Pinpoint the cell where the given text exists, returning its (X, Y) midpoint coordinate. 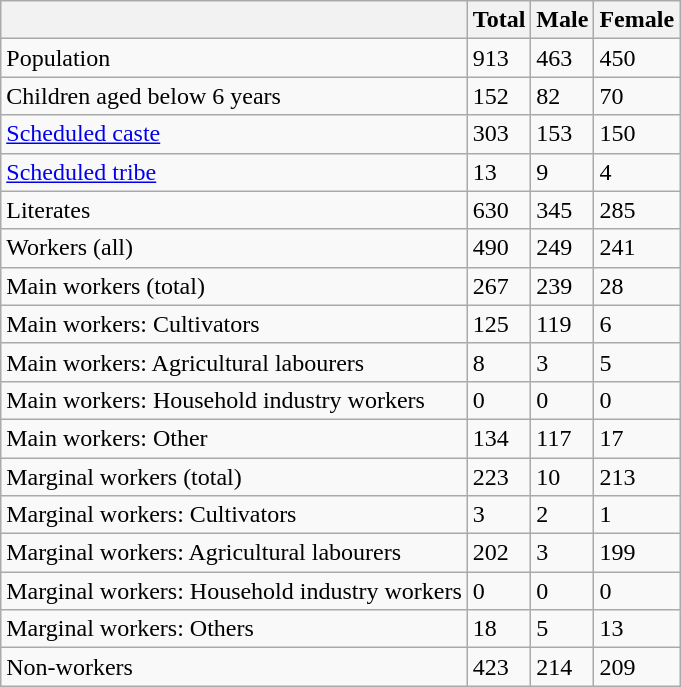
Marginal workers (total) (234, 477)
209 (637, 667)
450 (637, 58)
Main workers: Other (234, 438)
8 (499, 362)
4 (637, 172)
152 (499, 96)
125 (499, 324)
Non-workers (234, 667)
267 (499, 286)
Marginal workers: Agricultural labourers (234, 553)
6 (637, 324)
Marginal workers: Others (234, 629)
10 (562, 477)
303 (499, 134)
2 (562, 515)
239 (562, 286)
213 (637, 477)
153 (562, 134)
Population (234, 58)
Scheduled tribe (234, 172)
17 (637, 438)
150 (637, 134)
Marginal workers: Cultivators (234, 515)
Marginal workers: Household industry workers (234, 591)
285 (637, 210)
119 (562, 324)
Main workers: Agricultural labourers (234, 362)
117 (562, 438)
Total (499, 20)
18 (499, 629)
Female (637, 20)
Main workers: Cultivators (234, 324)
134 (499, 438)
223 (499, 477)
Scheduled caste (234, 134)
463 (562, 58)
345 (562, 210)
Main workers (total) (234, 286)
Main workers: Household industry workers (234, 400)
913 (499, 58)
202 (499, 553)
Children aged below 6 years (234, 96)
82 (562, 96)
Male (562, 20)
Workers (all) (234, 248)
28 (637, 286)
249 (562, 248)
199 (637, 553)
241 (637, 248)
9 (562, 172)
70 (637, 96)
490 (499, 248)
1 (637, 515)
214 (562, 667)
423 (499, 667)
Literates (234, 210)
630 (499, 210)
